Locate the cell with the specified text and output its (x, y) center coordinate. 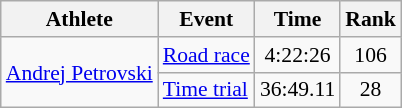
28 (370, 90)
106 (370, 55)
Time trial (206, 90)
Time (298, 19)
36:49.11 (298, 90)
4:22:26 (298, 55)
Athlete (80, 19)
Andrej Petrovski (80, 72)
Road race (206, 55)
Event (206, 19)
Rank (370, 19)
